Return [x, y] of the center of cell containing provided text 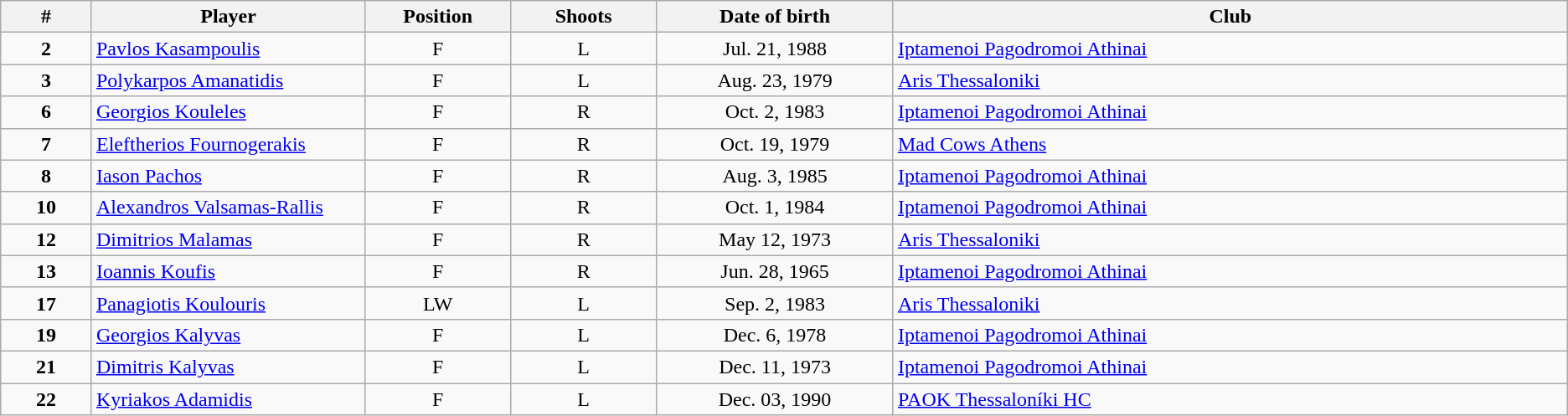
3 [47, 80]
Ioannis Koufis [228, 271]
13 [47, 271]
6 [47, 112]
Iason Pachos [228, 176]
19 [47, 335]
Panagiotis Koulouris [228, 303]
2 [47, 49]
12 [47, 239]
Pavlos Kasampoulis [228, 49]
10 [47, 208]
Date of birth [776, 17]
7 [47, 144]
Club [1230, 17]
Position [438, 17]
21 [47, 367]
PAOK Thessaloníki HC [1230, 399]
Jul. 21, 1988 [776, 49]
Eleftherios Fournogerakis [228, 144]
Dimitrios Malamas [228, 239]
Kyriakos Adamidis [228, 399]
Aug. 23, 1979 [776, 80]
8 [47, 176]
Sep. 2, 1983 [776, 303]
Oct. 2, 1983 [776, 112]
Aug. 3, 1985 [776, 176]
17 [47, 303]
Alexandros Valsamas-Rallis [228, 208]
Dec. 03, 1990 [776, 399]
22 [47, 399]
Mad Cows Athens [1230, 144]
Polykarpos Amanatidis [228, 80]
Oct. 19, 1979 [776, 144]
Dimitris Kalyvas [228, 367]
May 12, 1973 [776, 239]
Dec. 11, 1973 [776, 367]
LW [438, 303]
Georgios Kouleles [228, 112]
Oct. 1, 1984 [776, 208]
Player [228, 17]
Jun. 28, 1965 [776, 271]
Shoots [584, 17]
# [47, 17]
Georgios Kalyvas [228, 335]
Dec. 6, 1978 [776, 335]
